Scan for the cell matching the given text and deliver its [x, y] coordinate at center. 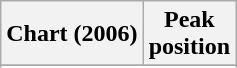
Chart (2006) [72, 34]
Peak position [189, 34]
